Identify which cell holds the provided text, then report its [X, Y] central coordinate. 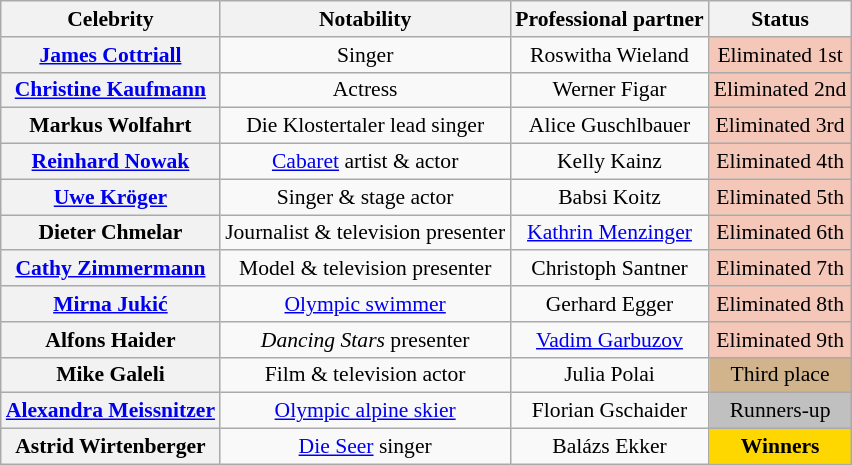
Markus Wolfahrt [110, 126]
Eliminated 4th [780, 162]
Alexandra Meissnitzer [110, 411]
Eliminated 8th [780, 304]
Astrid Wirtenberger [110, 447]
Professional partner [610, 19]
Christine Kaufmann [110, 90]
Mirna Jukić [110, 304]
Die Seer singer [365, 447]
Reinhard Nowak [110, 162]
Olympic swimmer [365, 304]
Babsi Koitz [610, 197]
Uwe Kröger [110, 197]
Julia Polai [610, 375]
Eliminated 6th [780, 233]
Eliminated 1st [780, 55]
Olympic alpine skier [365, 411]
Kelly Kainz [610, 162]
Die Klostertaler lead singer [365, 126]
Third place [780, 375]
Eliminated 3rd [780, 126]
Actress [365, 90]
Film & television actor [365, 375]
Gerhard Egger [610, 304]
Florian Gschaider [610, 411]
Winners [780, 447]
Alfons Haider [110, 340]
Werner Figar [610, 90]
Roswitha Wieland [610, 55]
Eliminated 9th [780, 340]
Status [780, 19]
James Cottriall [110, 55]
Model & television presenter [365, 269]
Celebrity [110, 19]
Cabaret artist & actor [365, 162]
Cathy Zimmermann [110, 269]
Singer [365, 55]
Christoph Santner [610, 269]
Balázs Ekker [610, 447]
Vadim Garbuzov [610, 340]
Journalist & television presenter [365, 233]
Notability [365, 19]
Eliminated 5th [780, 197]
Mike Galeli [110, 375]
Dieter Chmelar [110, 233]
Eliminated 2nd [780, 90]
Alice Guschlbauer [610, 126]
Kathrin Menzinger [610, 233]
Runners-up [780, 411]
Singer & stage actor [365, 197]
Dancing Stars presenter [365, 340]
Eliminated 7th [780, 269]
